Provide the [x, y] coordinate of the cell's center where the given text is located.  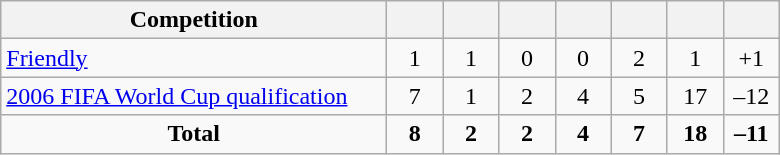
18 [695, 134]
–12 [751, 96]
–11 [751, 134]
17 [695, 96]
+1 [751, 58]
Competition [194, 20]
5 [639, 96]
Total [194, 134]
Friendly [194, 58]
2006 FIFA World Cup qualification [194, 96]
8 [415, 134]
